Identify which cell holds the provided text, then report its [x, y] central coordinate. 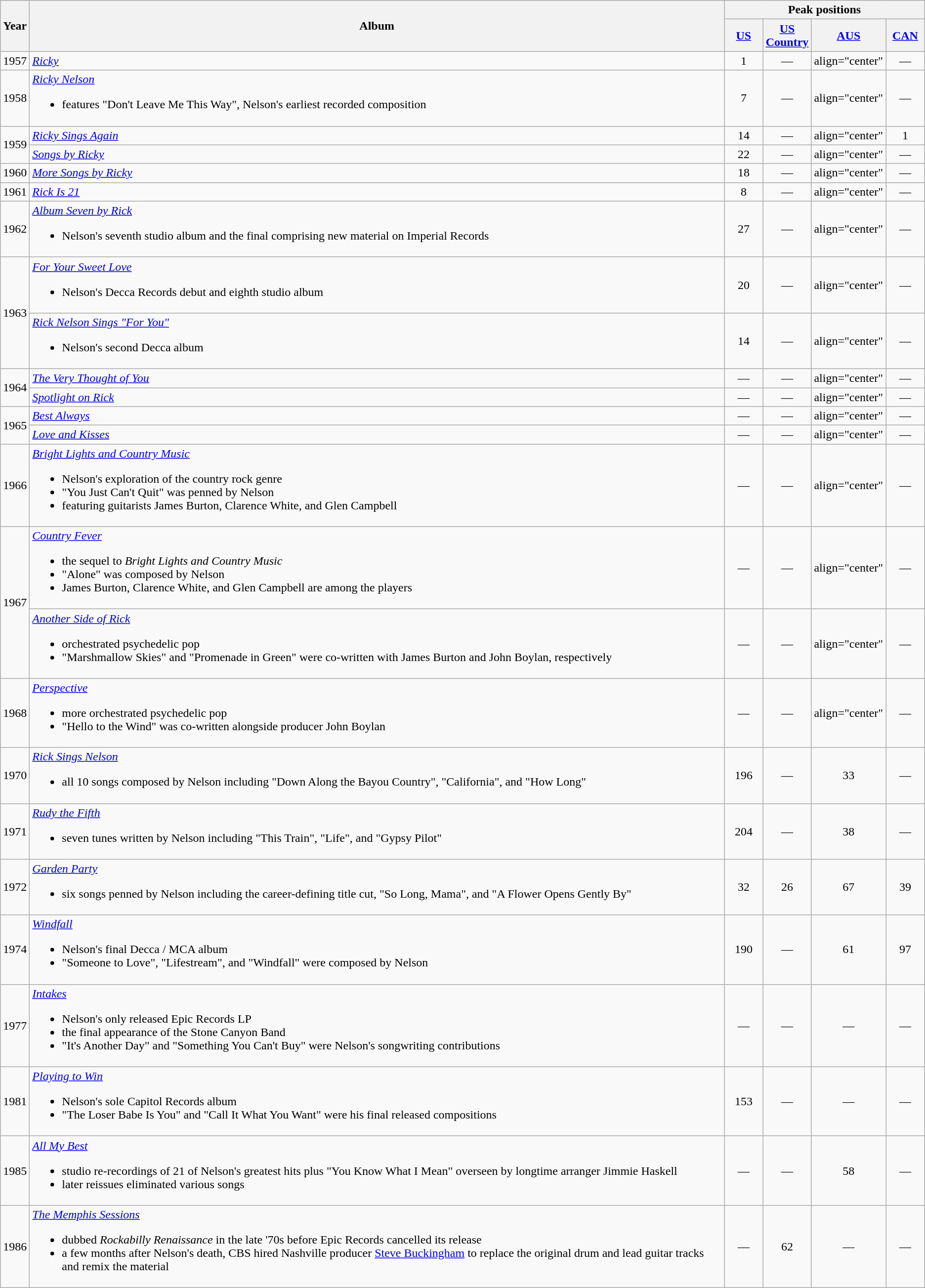
1986 [15, 1246]
8 [744, 192]
58 [849, 1170]
Rick Is 21 [377, 192]
Songs by Ricky [377, 154]
190 [744, 950]
More Songs by Ricky [377, 173]
20 [744, 285]
WindfallNelson's final Decca / MCA album"Someone to Love", "Lifestream", and "Windfall" were composed by Nelson [377, 950]
Best Always [377, 416]
1960 [15, 173]
62 [787, 1246]
1972 [15, 887]
27 [744, 229]
Ricky Sings Again [377, 135]
61 [849, 950]
Garden Partysix songs penned by Nelson including the career-defining title cut, "So Long, Mama", and "A Flower Opens Gently By" [377, 887]
Ricky Nelsonfeatures "Don't Leave Me This Way", Nelson's earliest recorded composition [377, 98]
AUS [849, 36]
1959 [15, 145]
For Your Sweet LoveNelson's Decca Records debut and eighth studio album [377, 285]
1965 [15, 425]
Year [15, 26]
1985 [15, 1170]
Ricky [377, 61]
1970 [15, 776]
1957 [15, 61]
18 [744, 173]
Rick Sings Nelsonall 10 songs composed by Nelson including "Down Along the Bayou Country", "California", and "How Long" [377, 776]
1961 [15, 192]
67 [849, 887]
22 [744, 154]
33 [849, 776]
Peak positions [825, 10]
1981 [15, 1101]
7 [744, 98]
1974 [15, 950]
1971 [15, 831]
39 [905, 887]
US [744, 36]
Rudy the Fifthseven tunes written by Nelson including "This Train", "Life", and "Gypsy Pilot" [377, 831]
38 [849, 831]
1962 [15, 229]
1958 [15, 98]
Album [377, 26]
Love and Kisses [377, 435]
1964 [15, 387]
Album Seven by RickNelson's seventh studio album and the final comprising new material on Imperial Records [377, 229]
196 [744, 776]
Rick Nelson Sings "For You"Nelson's second Decca album [377, 341]
153 [744, 1101]
1967 [15, 603]
97 [905, 950]
US Country [787, 36]
1977 [15, 1026]
CAN [905, 36]
1963 [15, 313]
1968 [15, 713]
204 [744, 831]
32 [744, 887]
Perspectivemore orchestrated psychedelic pop"Hello to the Wind" was co-written alongside producer John Boylan [377, 713]
26 [787, 887]
Playing to WinNelson's sole Capitol Records album"The Loser Babe Is You" and "Call It What You Want" were his final released compositions [377, 1101]
The Very Thought of You [377, 378]
1966 [15, 485]
Spotlight on Rick [377, 397]
